Return [X, Y] of the center of cell containing provided text 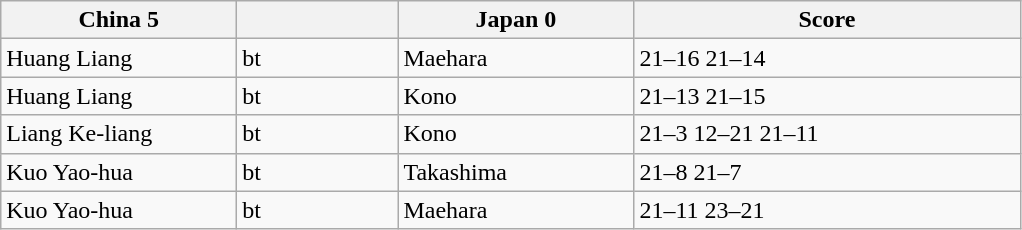
Score [827, 20]
21–13 21–15 [827, 96]
Takashima [516, 172]
21–8 21–7 [827, 172]
21–3 12–21 21–11 [827, 134]
21–11 23–21 [827, 210]
Liang Ke-liang [119, 134]
Japan 0 [516, 20]
China 5 [119, 20]
21–16 21–14 [827, 58]
